Determine the [X, Y] coordinate at the center of the cell enclosing the given text.  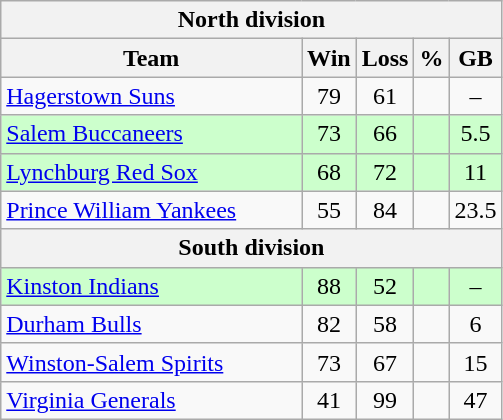
41 [330, 400]
79 [330, 96]
Hagerstown Suns [152, 96]
58 [385, 324]
82 [330, 324]
Team [152, 58]
99 [385, 400]
Prince William Yankees [152, 210]
Durham Bulls [152, 324]
6 [476, 324]
55 [330, 210]
84 [385, 210]
Loss [385, 58]
Win [330, 58]
Kinston Indians [152, 286]
North division [252, 20]
61 [385, 96]
23.5 [476, 210]
15 [476, 362]
5.5 [476, 134]
52 [385, 286]
68 [330, 172]
72 [385, 172]
% [432, 58]
Virginia Generals [152, 400]
Winston-Salem Spirits [152, 362]
GB [476, 58]
67 [385, 362]
South division [252, 248]
Salem Buccaneers [152, 134]
11 [476, 172]
47 [476, 400]
66 [385, 134]
Lynchburg Red Sox [152, 172]
88 [330, 286]
